Extract the (x, y) coordinate from the center of the cell holding the provided text.  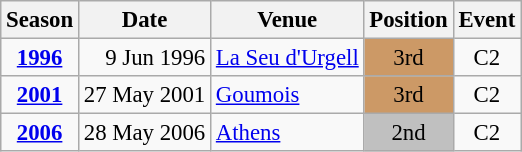
27 May 2001 (144, 95)
Venue (288, 20)
9 Jun 1996 (144, 58)
2nd (408, 133)
Date (144, 20)
1996 (40, 58)
Position (408, 20)
2001 (40, 95)
Season (40, 20)
Event (487, 20)
2006 (40, 133)
Goumois (288, 95)
28 May 2006 (144, 133)
Athens (288, 133)
La Seu d'Urgell (288, 58)
